For the text-containing cell, return its midpoint in (x, y) coordinate format. 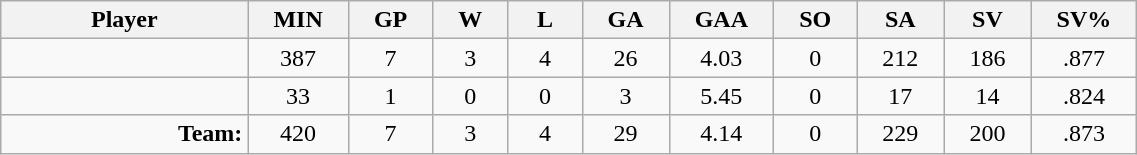
33 (298, 96)
W (470, 20)
4.03 (721, 58)
SV (988, 20)
387 (298, 58)
Player (124, 20)
4.14 (721, 134)
SV% (1084, 20)
SA (900, 20)
SO (816, 20)
29 (626, 134)
MIN (298, 20)
1 (390, 96)
186 (988, 58)
GAA (721, 20)
212 (900, 58)
Team: (124, 134)
17 (900, 96)
14 (988, 96)
5.45 (721, 96)
.824 (1084, 96)
.873 (1084, 134)
.877 (1084, 58)
26 (626, 58)
GA (626, 20)
229 (900, 134)
GP (390, 20)
420 (298, 134)
L (545, 20)
200 (988, 134)
